Return the [X, Y] coordinate for the center point of the cell that contains the specified text.  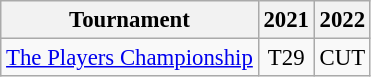
CUT [342, 58]
T29 [286, 58]
2021 [286, 20]
Tournament [130, 20]
2022 [342, 20]
The Players Championship [130, 58]
